Scan for the cell matching the given text and deliver its [X, Y] coordinate at center. 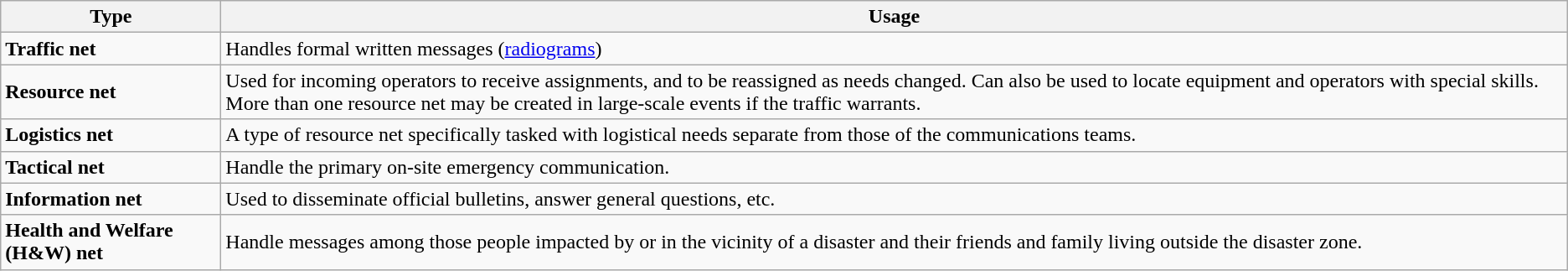
Used to disseminate official bulletins, answer general questions, etc. [895, 199]
Handle the primary on-site emergency communication. [895, 167]
Resource net [111, 92]
Information net [111, 199]
Traffic net [111, 49]
Usage [895, 17]
Logistics net [111, 135]
Type [111, 17]
Handles formal written messages (radiograms) [895, 49]
A type of resource net specifically tasked with logistical needs separate from those of the communications teams. [895, 135]
Tactical net [111, 167]
Handle messages among those people impacted by or in the vicinity of a disaster and their friends and family living outside the disaster zone. [895, 242]
Health and Welfare (H&W) net [111, 242]
